Detect which cell encompasses the target text, then output its [X, Y] center coordinate. 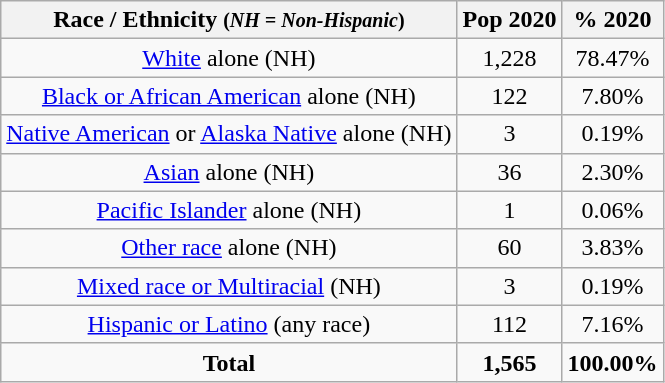
Mixed race or Multiracial (NH) [229, 286]
1 [510, 210]
100.00% [612, 362]
Native American or Alaska Native alone (NH) [229, 134]
2.30% [612, 172]
Race / Ethnicity (NH = Non-Hispanic) [229, 20]
White alone (NH) [229, 58]
% 2020 [612, 20]
36 [510, 172]
60 [510, 248]
Black or African American alone (NH) [229, 96]
1,565 [510, 362]
Asian alone (NH) [229, 172]
112 [510, 324]
78.47% [612, 58]
122 [510, 96]
Pop 2020 [510, 20]
Hispanic or Latino (any race) [229, 324]
Total [229, 362]
Pacific Islander alone (NH) [229, 210]
3.83% [612, 248]
1,228 [510, 58]
Other race alone (NH) [229, 248]
7.80% [612, 96]
0.06% [612, 210]
7.16% [612, 324]
